Extract the (X, Y) coordinate from the center of the cell holding the provided text.  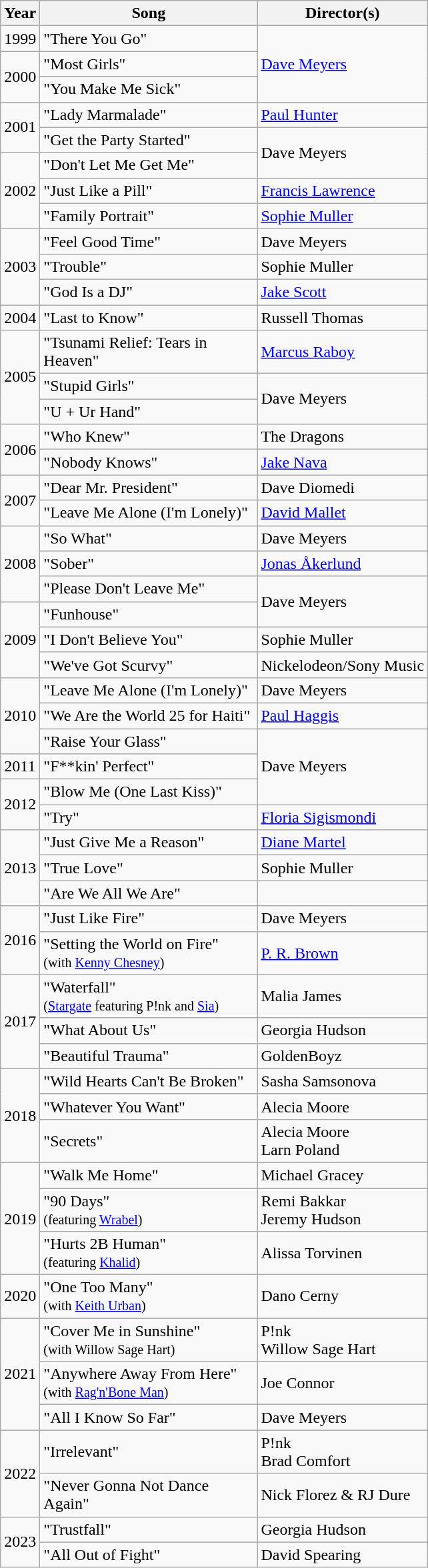
"Stupid Girls" (149, 386)
"Just Like Fire" (149, 919)
"Feel Good Time" (149, 241)
2003 (20, 266)
Paul Haggis (343, 715)
Nickelodeon/Sony Music (343, 665)
2008 (20, 564)
"Anywhere Away From Here" (with Rag'n'Bone Man) (149, 1383)
2010 (20, 715)
"All Out of Fight" (149, 1555)
Director(s) (343, 13)
Diane Martel (343, 843)
2021 (20, 1374)
"True Love" (149, 868)
David Mallet (343, 513)
2009 (20, 639)
1999 (20, 39)
"There You Go" (149, 39)
P!nkWillow Sage Hart (343, 1340)
2022 (20, 1473)
2019 (20, 1218)
"We Are the World 25 for Haiti" (149, 715)
2011 (20, 767)
Marcus Raboy (343, 352)
"Trustfall" (149, 1529)
"We've Got Scurvy" (149, 665)
Sasha Samsonova (343, 1081)
"Funhouse" (149, 614)
"Raise Your Glass" (149, 741)
"Waterfall" (Stargate featuring P!nk and Sia) (149, 996)
Jake Scott (343, 292)
GoldenBoyz (343, 1056)
Remi BakkarJeremy Hudson (343, 1210)
Jake Nava (343, 462)
2012 (20, 805)
"Who Knew" (149, 437)
2016 (20, 941)
"Irrelevant" (149, 1452)
"Lady Marmalade" (149, 115)
"Secrets" (149, 1140)
"Get the Party Started" (149, 140)
"Please Don't Leave Me" (149, 589)
"You Make Me Sick" (149, 89)
Nick Florez & RJ Dure (343, 1495)
Joe Connor (343, 1383)
Dano Cerny (343, 1296)
"All I Know So Far" (149, 1417)
2020 (20, 1296)
Michael Gracey (343, 1175)
Paul Hunter (343, 115)
"Trouble" (149, 266)
"Are We All We Are" (149, 893)
"Try" (149, 817)
"Walk Me Home" (149, 1175)
Dave Diomedi (343, 488)
2005 (20, 377)
"U + Ur Hand" (149, 412)
"Dear Mr. President" (149, 488)
"Family Portrait" (149, 216)
"So What" (149, 538)
"F**kin' Perfect" (149, 767)
Alissa Torvinen (343, 1254)
"90 Days"(featuring Wrabel) (149, 1210)
"Just Like a Pill" (149, 191)
"Most Girls" (149, 64)
P. R. Brown (343, 953)
"Whatever You Want" (149, 1106)
Floria Sigismondi (343, 817)
2006 (20, 450)
Russell Thomas (343, 318)
Year (20, 13)
"Beautiful Trauma" (149, 1056)
2018 (20, 1115)
"God Is a DJ" (149, 292)
"Blow Me (One Last Kiss)" (149, 792)
2002 (20, 191)
Song (149, 13)
"Never Gonna Not Dance Again" (149, 1495)
2007 (20, 500)
Alecia Moore (343, 1106)
"Setting the World on Fire"(with Kenny Chesney) (149, 953)
2013 (20, 868)
"Just Give Me a Reason" (149, 843)
2004 (20, 318)
"Cover Me in Sunshine" (with Willow Sage Hart) (149, 1340)
Jonas Åkerlund (343, 564)
"Tsunami Relief: Tears in Heaven" (149, 352)
Malia James (343, 996)
"I Don't Believe You" (149, 639)
"Don't Let Me Get Me" (149, 165)
2000 (20, 77)
2017 (20, 1022)
"Wild Hearts Can't Be Broken" (149, 1081)
P!nkBrad Comfort (343, 1452)
"One Too Many" (with Keith Urban) (149, 1296)
Alecia MooreLarn Poland (343, 1140)
"Nobody Knows" (149, 462)
"Sober" (149, 564)
2023 (20, 1542)
"Hurts 2B Human"(featuring Khalid) (149, 1254)
"What About Us" (149, 1030)
2001 (20, 127)
Francis Lawrence (343, 191)
David Spearing (343, 1555)
"Last to Know" (149, 318)
The Dragons (343, 437)
